Return the (x, y) coordinate for the center point of the cell that contains the specified text.  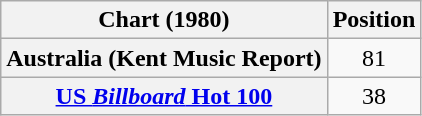
38 (374, 96)
Australia (Kent Music Report) (164, 58)
US Billboard Hot 100 (164, 96)
81 (374, 58)
Chart (1980) (164, 20)
Position (374, 20)
